Output the (x, y) coordinate of the center of the cell containing the given text.  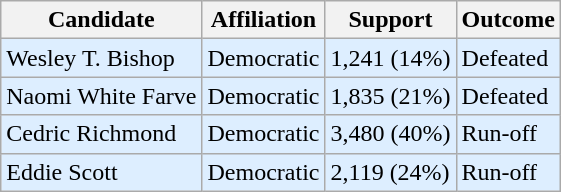
Affiliation (264, 20)
Naomi White Farve (102, 96)
1,835 (21%) (390, 96)
Cedric Richmond (102, 134)
Wesley T. Bishop (102, 58)
Candidate (102, 20)
Eddie Scott (102, 172)
3,480 (40%) (390, 134)
Outcome (508, 20)
1,241 (14%) (390, 58)
2,119 (24%) (390, 172)
Support (390, 20)
